Capture the cell that displays the provided text and extract its (X, Y) central coordinate. 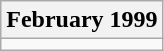
February 1999 (82, 20)
